Return (X, Y) of the center of cell containing provided text 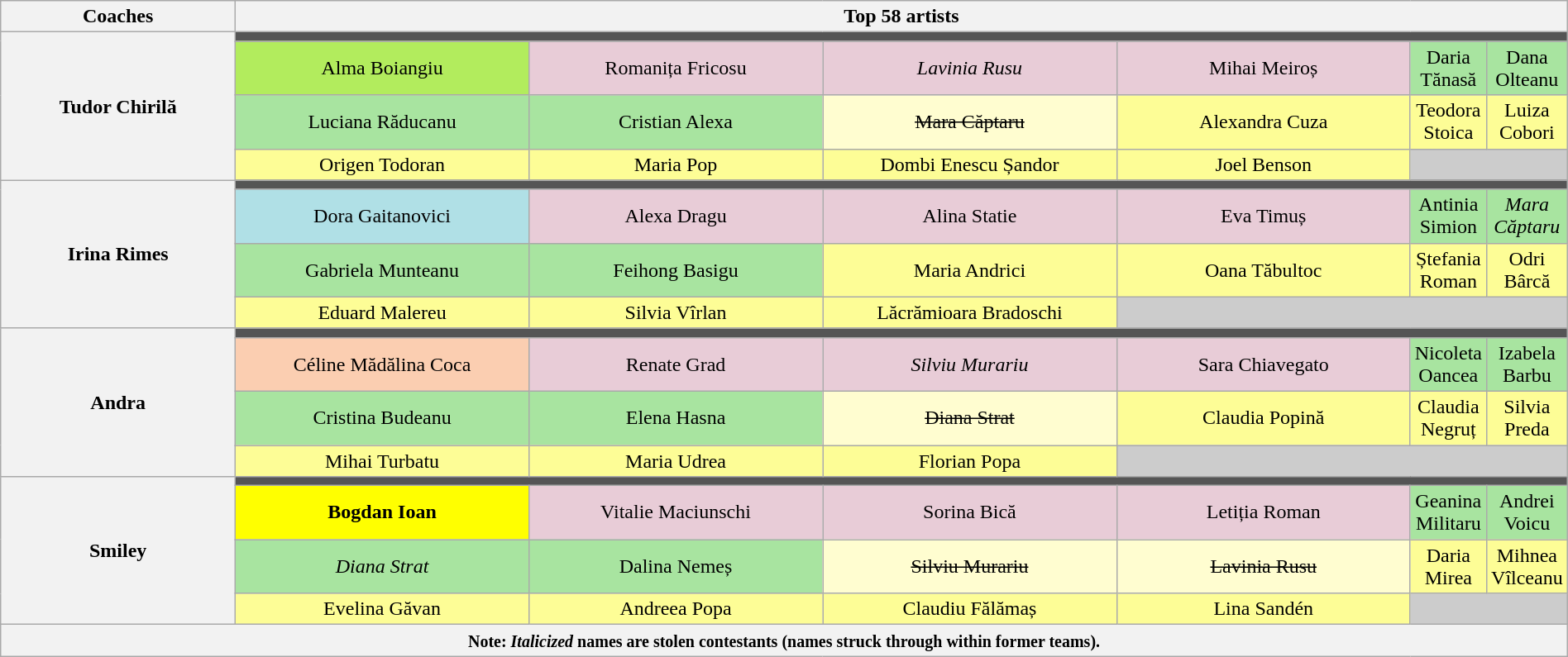
Daria Tănasă (1448, 68)
Cristian Alexa (676, 122)
Mihnea Vîlceanu (1527, 567)
Dana Olteanu (1527, 68)
Note: Italicized names are stolen contestants (names struck through within former teams). (784, 640)
Cristina Budeanu (382, 418)
Andreea Popa (676, 609)
Coaches (118, 17)
Maria Andrici (970, 269)
Eva Timuș (1264, 217)
Andrei Voicu (1527, 512)
Alexa Dragu (676, 217)
Luiza Cobori (1527, 122)
Smiley (118, 550)
Céline Mădălina Coca (382, 364)
Daria Mirea (1448, 567)
Lăcrămioara Bradoschi (970, 312)
Florian Popa (970, 460)
Dora Gaitanovici (382, 217)
Vitalie Maciunschi (676, 512)
Silvia Preda (1527, 418)
Irina Rimes (118, 255)
Eduard Malereu (382, 312)
Antinia Simion (1448, 217)
Ștefania Roman (1448, 269)
Maria Pop (676, 164)
Teodora Stoica (1448, 122)
Joel Benson (1264, 164)
Geanina Militaru (1448, 512)
Feihong Basigu (676, 269)
Top 58 artists (901, 17)
Claudia Popină (1264, 418)
Alina Statie (970, 217)
Dalina Nemeș (676, 567)
Luciana Răducanu (382, 122)
Romanița Fricosu (676, 68)
Silvia Vîrlan (676, 312)
Elena Hasna (676, 418)
Odri Bârcă (1527, 269)
Gabriela Munteanu (382, 269)
Claudia Negruț (1448, 418)
Origen Todoran (382, 164)
Maria Udrea (676, 460)
Alma Boiangiu (382, 68)
Andra (118, 402)
Mihai Meiroș (1264, 68)
Oana Tăbultoc (1264, 269)
Tudor Chirilă (118, 106)
Alexandra Cuza (1264, 122)
Sorina Bică (970, 512)
Bogdan Ioan (382, 512)
Evelina Găvan (382, 609)
Mihai Turbatu (382, 460)
Izabela Barbu (1527, 364)
Nicoleta Oancea (1448, 364)
Sara Chiavegato (1264, 364)
Renate Grad (676, 364)
Letiția Roman (1264, 512)
Claudiu Fălămaș (970, 609)
Lina Sandén (1264, 609)
Dombi Enescu Șandor (970, 164)
